Locate the cell with the specified text and output its [X, Y] center coordinate. 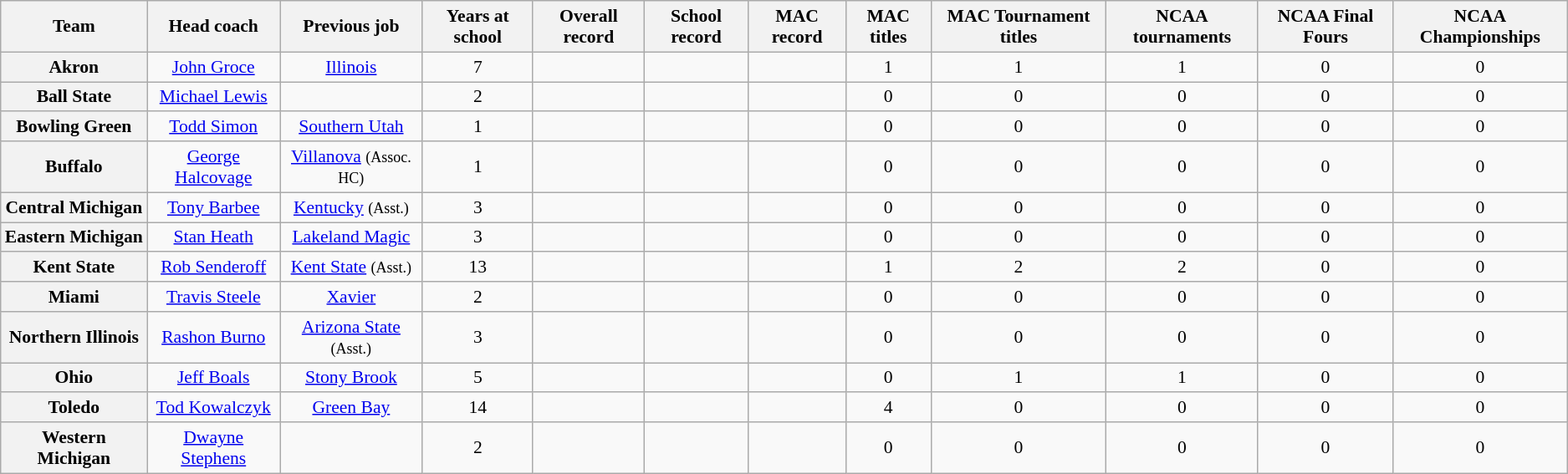
Kent State (Asst.) [351, 268]
Travis Steele [214, 297]
Jeff Boals [214, 378]
Kentucky (Asst.) [351, 207]
Dwayne Stephens [214, 448]
Tod Kowalczyk [214, 408]
Green Bay [351, 408]
13 [478, 268]
NCAA tournaments [1182, 27]
Years at school [478, 27]
Toledo [74, 408]
NCAA Final Fours [1325, 27]
Villanova (Assoc. HC) [351, 167]
Todd Simon [214, 127]
Buffalo [74, 167]
NCAA Championships [1480, 27]
Tony Barbee [214, 207]
MAC record [798, 27]
MAC titles [888, 27]
Lakeland Magic [351, 237]
4 [888, 408]
Western Michigan [74, 448]
MAC Tournament titles [1019, 27]
Stony Brook [351, 378]
Central Michigan [74, 207]
Overall record [589, 27]
George Halcovage [214, 167]
Illinois [351, 67]
Southern Utah [351, 127]
7 [478, 67]
School record [696, 27]
Kent State [74, 268]
14 [478, 408]
Michael Lewis [214, 97]
Previous job [351, 27]
John Groce [214, 67]
Ball State [74, 97]
Xavier [351, 297]
Stan Heath [214, 237]
Team [74, 27]
Arizona State (Asst.) [351, 338]
Miami [74, 297]
Northern Illinois [74, 338]
Head coach [214, 27]
Ohio [74, 378]
Rashon Burno [214, 338]
Rob Senderoff [214, 268]
Eastern Michigan [74, 237]
5 [478, 378]
Bowling Green [74, 127]
Akron [74, 67]
